For the text-containing cell, return its midpoint in [X, Y] coordinate format. 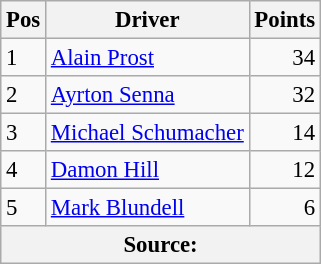
1 [24, 58]
Damon Hill [148, 170]
3 [24, 133]
Source: [161, 245]
Ayrton Senna [148, 95]
32 [284, 95]
Michael Schumacher [148, 133]
12 [284, 170]
Alain Prost [148, 58]
2 [24, 95]
34 [284, 58]
Driver [148, 20]
Mark Blundell [148, 208]
5 [24, 208]
4 [24, 170]
Pos [24, 20]
Points [284, 20]
14 [284, 133]
6 [284, 208]
